For the text-containing cell, return its midpoint in [X, Y] coordinate format. 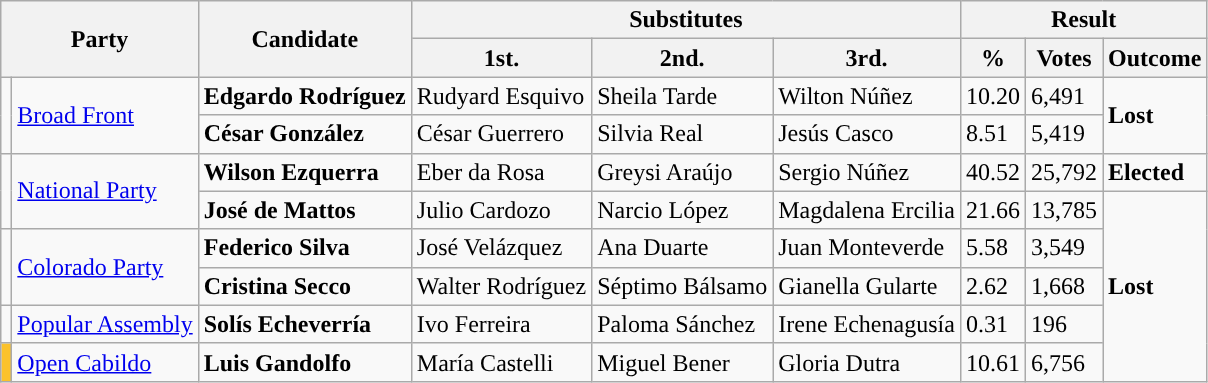
Sheila Tarde [682, 96]
César González [304, 134]
5.58 [992, 248]
10.20 [992, 96]
Result [1083, 20]
Ana Duarte [682, 248]
25,792 [1064, 172]
% [992, 58]
Gloria Dutra [867, 362]
Paloma Sánchez [682, 324]
Sergio Núñez [867, 172]
Magdalena Ercilia [867, 210]
2nd. [682, 58]
Votes [1064, 58]
3rd. [867, 58]
8.51 [992, 134]
National Party [105, 191]
José Velázquez [501, 248]
Broad Front [105, 115]
21.66 [992, 210]
Luis Gandolfo [304, 362]
Wilton Núñez [867, 96]
José de Mattos [304, 210]
Elected [1154, 172]
Party [100, 39]
0.31 [992, 324]
Federico Silva [304, 248]
Miguel Bener [682, 362]
Silvia Real [682, 134]
Eber da Rosa [501, 172]
Narcio López [682, 210]
Rudyard Esquivo [501, 96]
Outcome [1154, 58]
María Castelli [501, 362]
13,785 [1064, 210]
10.61 [992, 362]
Cristina Secco [304, 286]
Greysi Araújo [682, 172]
6,756 [1064, 362]
Wilson Ezquerra [304, 172]
Julio Cardozo [501, 210]
Séptimo Bálsamo [682, 286]
196 [1064, 324]
Jesús Casco [867, 134]
2.62 [992, 286]
3,549 [1064, 248]
1st. [501, 58]
Colorado Party [105, 267]
Candidate [304, 39]
Ivo Ferreira [501, 324]
Irene Echenagusía [867, 324]
5,419 [1064, 134]
Substitutes [686, 20]
Walter Rodríguez [501, 286]
Popular Assembly [105, 324]
Gianella Gularte [867, 286]
6,491 [1064, 96]
Solís Echeverría [304, 324]
Edgardo Rodríguez [304, 96]
Juan Monteverde [867, 248]
Open Cabildo [105, 362]
40.52 [992, 172]
César Guerrero [501, 134]
1,668 [1064, 286]
